Detect which cell encompasses the target text, then output its [x, y] center coordinate. 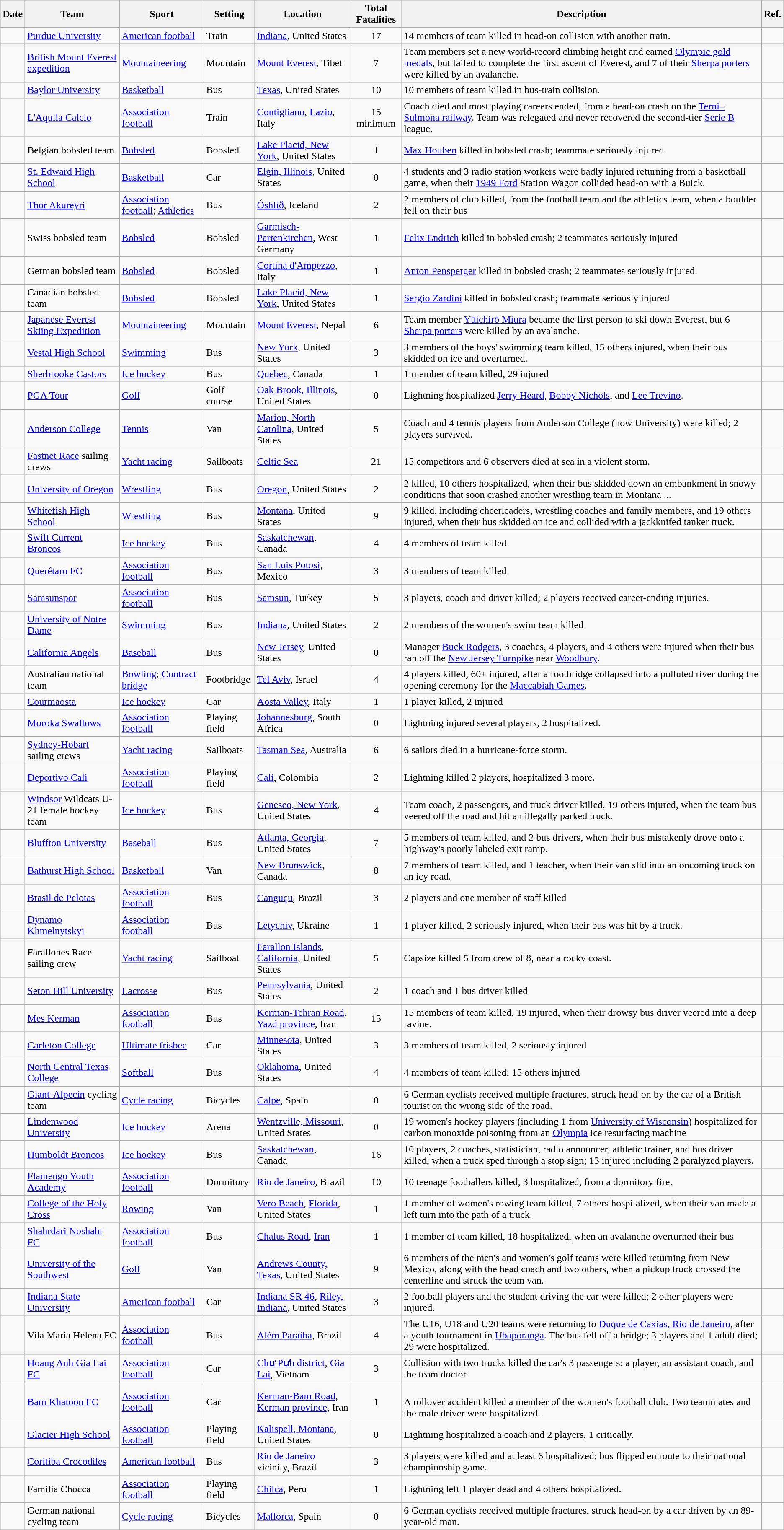
Mount Everest, Tibet [302, 63]
Wentzville, Missouri, United States [302, 1127]
10 members of team killed in bus-train collision. [581, 90]
Giant-Alpecin cycling team [72, 1100]
Marion, North Carolina, United States [302, 429]
Canguçu, Brazil [302, 898]
German bobsled team [72, 271]
Celtic Sea [302, 462]
15 minimum [376, 117]
2 members of the women's swim team killed [581, 625]
Softball [162, 1073]
Indiana State University [72, 1302]
1 member of team killed, 29 injured [581, 374]
2 football players and the student driving the car were killed; 2 other players were injured. [581, 1302]
5 members of team killed, and 2 bus drivers, when their bus mistakenly drove onto a highway's poorly labeled exit ramp. [581, 843]
Moroka Swallows [72, 722]
Familia Chocca [72, 1489]
Rowing [162, 1209]
Belgian bobsled team [72, 150]
University of Oregon [72, 489]
Anderson College [72, 429]
Oklahoma, United States [302, 1073]
Rio de Janeiro, Brazil [302, 1182]
Anton Pensperger killed in bobsled crash; 2 teammates seriously injured [581, 271]
Farallones Race sailing crew [72, 958]
Garmisch-Partenkirchen, West Germany [302, 238]
Sport [162, 14]
Felix Endrich killed in bobsled crash; 2 teammates seriously injured [581, 238]
Coach and 4 tennis players from Anderson College (now University) were killed; 2 players survived. [581, 429]
Ref. [772, 14]
Cortina d'Ampezzo, Italy [302, 271]
2 players and one member of staff killed [581, 898]
Bowling; Contract bridge [162, 680]
Rio de Janeiro vicinity, Brazil [302, 1462]
Whitefish High School [72, 516]
Deportivo Cali [72, 777]
Samsunspor [72, 598]
Manager Buck Rodgers, 3 coaches, 4 players, and 4 others were injured when their bus ran off the New Jersey Turnpike near Woodbury. [581, 652]
Letychiv, Ukraine [302, 925]
L'Aquila Calcio [72, 117]
Humboldt Broncos [72, 1154]
Purdue University [72, 36]
Team member Yūichirō Miura became the first person to ski down Everest, but 6 Sherpa porters were killed by an avalanche. [581, 325]
8 [376, 871]
15 competitors and 6 observers died at sea in a violent storm. [581, 462]
Lightning injured several players, 2 hospitalized. [581, 722]
University of the Southwest [72, 1269]
Kerman-Bam Road, Kerman province, Iran [302, 1401]
Vero Beach, Florida, United States [302, 1209]
North Central Texas College [72, 1073]
15 [376, 1018]
Team [72, 14]
Tel Aviv, Israel [302, 680]
Além Paraíba, Brazil [302, 1335]
Elgin, Illinois, United States [302, 178]
Mount Everest, Nepal [302, 325]
Montana, United States [302, 516]
Lacrosse [162, 991]
6 sailors died in a hurricane-force storm. [581, 750]
Bathurst High School [72, 871]
Lindenwood University [72, 1127]
Andrews County, Texas, United States [302, 1269]
Collision with two trucks killed the car's 3 passengers: a player, an assistant coach, and the team doctor. [581, 1369]
Contigliano, Lazio, Italy [302, 117]
Tennis [162, 429]
Geneseo, New York, United States [302, 810]
Seton Hill University [72, 991]
3 players were killed and at least 6 hospitalized; bus flipped en route to their national championship game. [581, 1462]
1 player killed, 2 injured [581, 701]
Thor Akureyri [72, 205]
Baylor University [72, 90]
Date [13, 14]
Brasil de Pelotas [72, 898]
Australian national team [72, 680]
1 member of women's rowing team killed, 7 others hospitalized, when their van made a left turn into the path of a truck. [581, 1209]
Querétaro FC [72, 571]
Sydney-Hobart sailing crews [72, 750]
Flamengo Youth Academy [72, 1182]
Quebec, Canada [302, 374]
California Angels [72, 652]
New Jersey, United States [302, 652]
Tasman Sea, Australia [302, 750]
Aosta Valley, Italy [302, 701]
4 players killed, 60+ injured, after a footbridge collapsed into a polluted river during the opening ceremony for the Maccabiah Games. [581, 680]
Farallon Islands, California, United States [302, 958]
Team coach, 2 passengers, and truck driver killed, 19 others injured, when the team bus veered off the road and hit an illegally parked truck. [581, 810]
6 German cyclists received multiple fractures, struck head-on by a car driven by an 89-year-old man. [581, 1516]
Sailboat [230, 958]
Arena [230, 1127]
Óshlíð, Iceland [302, 205]
Sherbrooke Castors [72, 374]
Minnesota, United States [302, 1045]
Vila Maria Helena FC [72, 1335]
15 members of team killed, 19 injured, when their drowsy bus driver veered into a deep ravine. [581, 1018]
Association football; Athletics [162, 205]
Golf course [230, 396]
7 members of team killed, and 1 teacher, when their van slid into an oncoming truck on an icy road. [581, 871]
Swiss bobsled team [72, 238]
Kalispell, Montana, United States [302, 1434]
Kerman-Tehran Road, Yazd province, Iran [302, 1018]
San Luis Potosí, Mexico [302, 571]
3 members of team killed [581, 571]
University of Notre Dame [72, 625]
Indiana SR 46, Riley, Indiana, United States [302, 1302]
New York, United States [302, 352]
Hoang Anh Gia Lai FC [72, 1369]
4 members of team killed [581, 543]
1 member of team killed, 18 hospitalized, when an avalanche overturned their bus [581, 1236]
4 members of team killed; 15 others injured [581, 1073]
3 members of team killed, 2 seriously injured [581, 1045]
Swift Current Broncos [72, 543]
Johannesburg, South Africa [302, 722]
16 [376, 1154]
Texas, United States [302, 90]
Lightning left 1 player dead and 4 others hospitalized. [581, 1489]
Dormitory [230, 1182]
Atlanta, Georgia, United States [302, 843]
Sergio Zardini killed in bobsled crash; teammate seriously injured [581, 298]
14 members of team killed in head-on collision with another train. [581, 36]
St. Edward High School [72, 178]
3 members of the boys' swimming team killed, 15 others injured, when their bus skidded on ice and overturned. [581, 352]
Setting [230, 14]
Footbridge [230, 680]
Mes Kerman [72, 1018]
Samsun, Turkey [302, 598]
Lightning killed 2 players, hospitalized 3 more. [581, 777]
10 teenage footballers killed, 3 hospitalized, from a dormitory fire. [581, 1182]
Oak Brook, Illinois, United States [302, 396]
Glacier High School [72, 1434]
Carleton College [72, 1045]
1 coach and 1 bus driver killed [581, 991]
Vestal High School [72, 352]
Coritiba Crocodiles [72, 1462]
Capsize killed 5 from crew of 8, near a rocky coast. [581, 958]
Oregon, United States [302, 489]
21 [376, 462]
Chư Pưh district, Gia Lai, Vietnam [302, 1369]
Dynamo Khmelnytskyi [72, 925]
Japanese Everest Skiing Expedition [72, 325]
6 German cyclists received multiple fractures, struck head-on by the car of a British tourist on the wrong side of the road. [581, 1100]
German national cycling team [72, 1516]
British Mount Everest expedition [72, 63]
Chilca, Peru [302, 1489]
Total Fatalities [376, 14]
1 player killed, 2 seriously injured, when their bus was hit by a truck. [581, 925]
College of the Holy Cross [72, 1209]
3 players, coach and driver killed; 2 players received career-ending injuries. [581, 598]
Windsor Wildcats U-21 female hockey team [72, 810]
Chalus Road, Iran [302, 1236]
Location [302, 14]
Lightning hospitalized a coach and 2 players, 1 critically. [581, 1434]
New Brunswick, Canada [302, 871]
Mallorca, Spain [302, 1516]
Description [581, 14]
A rollover accident killed a member of the women's football club. Two teammates and the male driver were hospitalized. [581, 1401]
Ultimate frisbee [162, 1045]
Shahrdari Noshahr FC [72, 1236]
PGA Tour [72, 396]
Bluffton University [72, 843]
Canadian bobsled team [72, 298]
Calpe, Spain [302, 1100]
Bam Khatoon FC [72, 1401]
Cali, Colombia [302, 777]
Courmaosta [72, 701]
Max Houben killed in bobsled crash; teammate seriously injured [581, 150]
Pennsylvania, United States [302, 991]
2 members of club killed, from the football team and the athletics team, when a boulder fell on their bus [581, 205]
17 [376, 36]
Lightning hospitalized Jerry Heard, Bobby Nichols, and Lee Trevino. [581, 396]
Fastnet Race sailing crews [72, 462]
